Extract the [x, y] coordinate from the center of the cell holding the provided text.  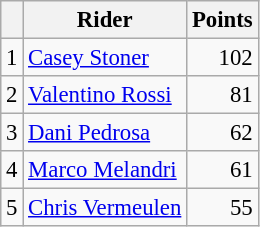
Chris Vermeulen [105, 208]
Valentino Rossi [105, 95]
62 [222, 133]
Dani Pedrosa [105, 133]
102 [222, 58]
55 [222, 208]
Marco Melandri [105, 170]
5 [12, 208]
Points [222, 20]
81 [222, 95]
1 [12, 58]
61 [222, 170]
Rider [105, 20]
2 [12, 95]
4 [12, 170]
3 [12, 133]
Casey Stoner [105, 58]
